For the text-containing cell, return its midpoint in (X, Y) coordinate format. 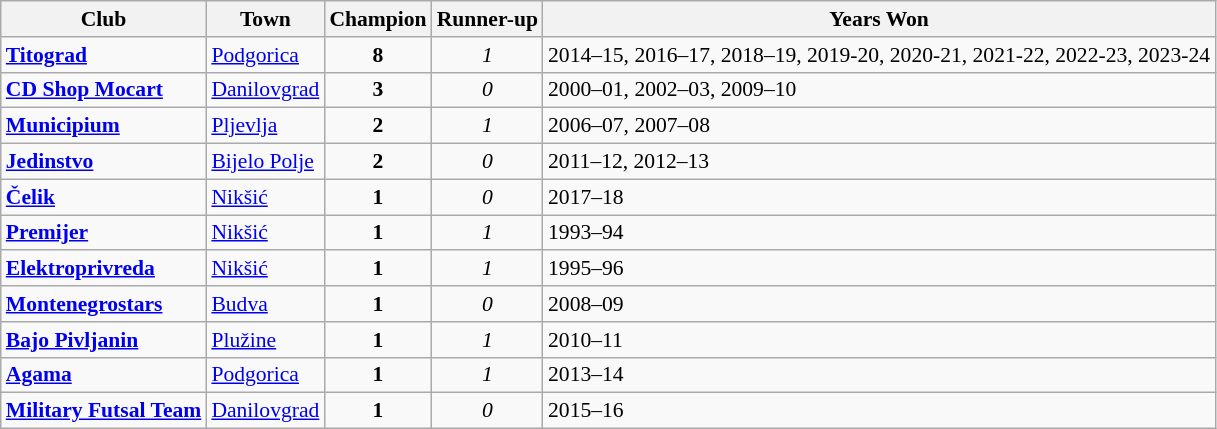
Bajo Pivljanin (104, 340)
2000–01, 2002–03, 2009–10 (879, 90)
2006–07, 2007–08 (879, 126)
1995–96 (879, 269)
8 (378, 55)
Club (104, 19)
Military Futsal Team (104, 411)
Jedinstvo (104, 162)
Agama (104, 375)
2008–09 (879, 304)
Municipium (104, 126)
2014–15, 2016–17, 2018–19, 2019-20, 2020-21, 2021-22, 2022-23, 2023-24 (879, 55)
Champion (378, 19)
1993–94 (879, 233)
Years Won (879, 19)
2015–16 (879, 411)
2013–14 (879, 375)
CD Shop Mocart (104, 90)
Bijelo Polje (265, 162)
2017–18 (879, 197)
Town (265, 19)
Pljevlja (265, 126)
Budva (265, 304)
3 (378, 90)
2010–11 (879, 340)
2011–12, 2012–13 (879, 162)
Čelik (104, 197)
Premijer (104, 233)
Titograd (104, 55)
Plužine (265, 340)
Elektroprivreda (104, 269)
Montenegrostars (104, 304)
Runner-up (488, 19)
